Identify which cell holds the provided text, then report its (x, y) central coordinate. 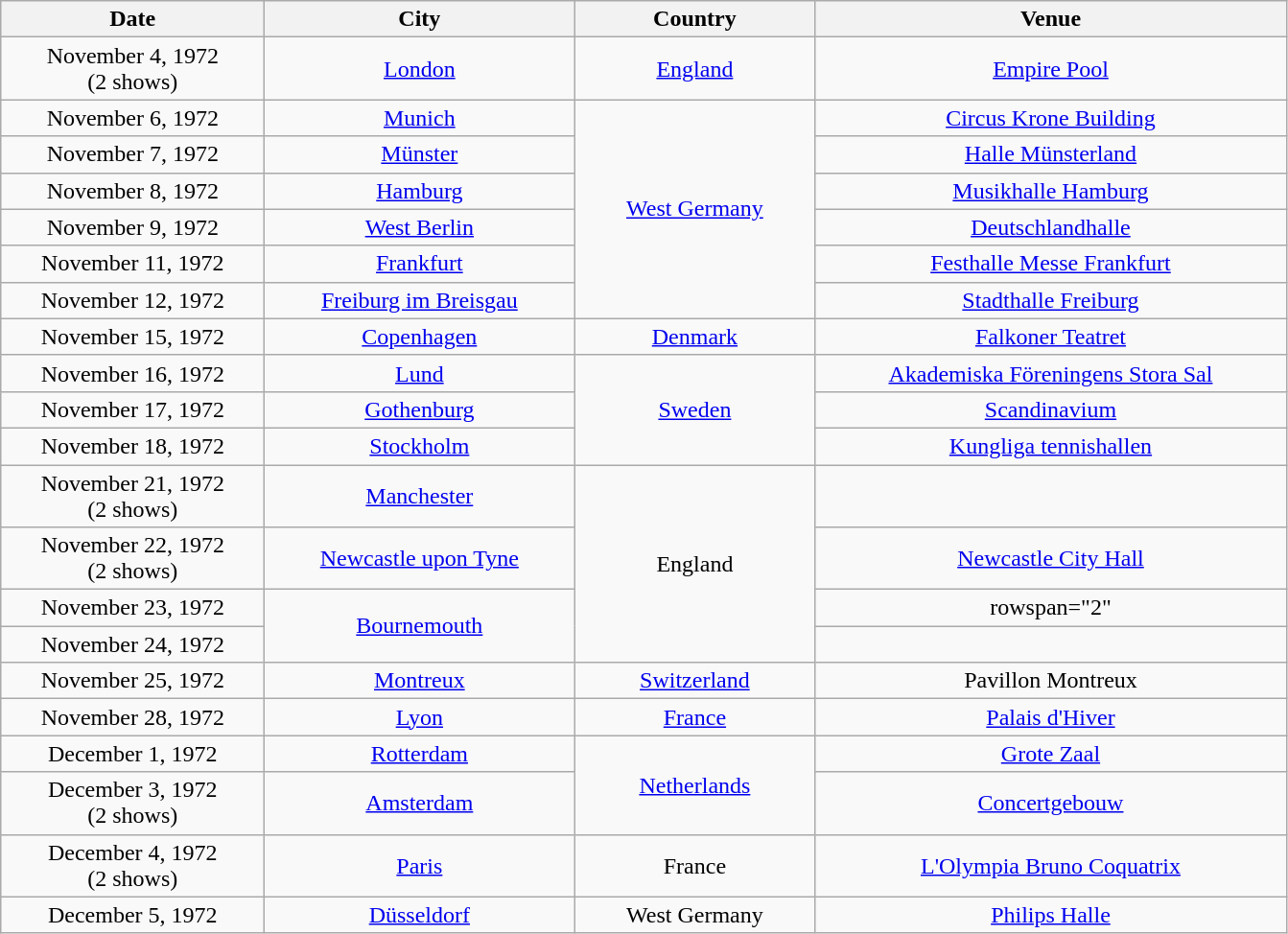
Frankfurt (420, 264)
Düsseldorf (420, 915)
November 22, 1972(2 shows) (132, 558)
November 23, 1972 (132, 608)
November 7, 1972 (132, 154)
November 9, 1972 (132, 227)
Lund (420, 373)
Netherlands (694, 784)
Halle Münsterland (1051, 154)
Münster (420, 154)
Newcastle upon Tyne (420, 558)
Musikhalle Hamburg (1051, 191)
Hamburg (420, 191)
Sweden (694, 409)
Newcastle City Hall (1051, 558)
Stockholm (420, 446)
November 8, 1972 (132, 191)
Stadthalle Freiburg (1051, 300)
Empire Pool (1051, 69)
West Berlin (420, 227)
Rotterdam (420, 754)
Grote Zaal (1051, 754)
Amsterdam (420, 804)
City (420, 19)
November 18, 1972 (132, 446)
November 16, 1972 (132, 373)
Switzerland (694, 681)
December 1, 1972 (132, 754)
November 11, 1972 (132, 264)
Festhalle Messe Frankfurt (1051, 264)
Akademiska Föreningens Stora Sal (1051, 373)
Denmark (694, 337)
November 6, 1972 (132, 118)
November 28, 1972 (132, 717)
Date (132, 19)
Palais d'Hiver (1051, 717)
Bournemouth (420, 626)
Copenhagen (420, 337)
November 24, 1972 (132, 644)
November 17, 1972 (132, 409)
November 25, 1972 (132, 681)
Freiburg im Breisgau (420, 300)
November 12, 1972 (132, 300)
Venue (1051, 19)
Deutschlandhalle (1051, 227)
Country (694, 19)
Concertgebouw (1051, 804)
Philips Halle (1051, 915)
Montreux (420, 681)
Kungliga tennishallen (1051, 446)
rowspan="2" (1051, 608)
November 15, 1972 (132, 337)
Lyon (420, 717)
Manchester (420, 495)
L'Olympia Bruno Coquatrix (1051, 865)
November 21, 1972(2 shows) (132, 495)
Gothenburg (420, 409)
December 4, 1972(2 shows) (132, 865)
London (420, 69)
Scandinavium (1051, 409)
Paris (420, 865)
Circus Krone Building (1051, 118)
Falkoner Teatret (1051, 337)
Pavillon Montreux (1051, 681)
Munich (420, 118)
December 5, 1972 (132, 915)
December 3, 1972(2 shows) (132, 804)
November 4, 1972(2 shows) (132, 69)
